For the text-containing cell, return its midpoint in (X, Y) coordinate format. 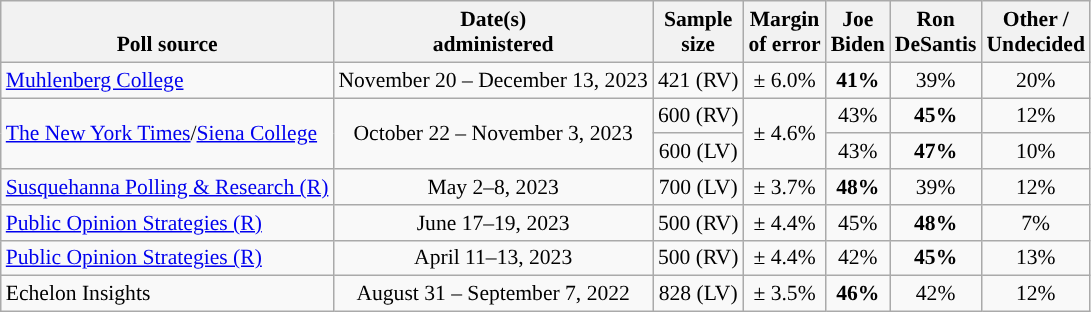
RonDeSantis (936, 32)
August 31 – September 7, 2022 (492, 294)
828 (LV) (698, 294)
700 (LV) (698, 187)
Echelon Insights (168, 294)
7% (1035, 223)
The New York Times/Siena College (168, 134)
± 4.6% (784, 134)
600 (RV) (698, 116)
13% (1035, 258)
421 (RV) (698, 80)
Marginof error (784, 32)
20% (1035, 80)
June 17–19, 2023 (492, 223)
± 6.0% (784, 80)
Poll source (168, 32)
Date(s)administered (492, 32)
Other /Undecided (1035, 32)
October 22 – November 3, 2023 (492, 134)
41% (858, 80)
46% (858, 294)
Samplesize (698, 32)
47% (936, 152)
November 20 – December 13, 2023 (492, 80)
May 2–8, 2023 (492, 187)
10% (1035, 152)
Susquehanna Polling & Research (R) (168, 187)
JoeBiden (858, 32)
April 11–13, 2023 (492, 258)
± 3.5% (784, 294)
± 3.7% (784, 187)
600 (LV) (698, 152)
Muhlenberg College (168, 80)
